From the cell containing the given text, extract its center point as [x, y] coordinate. 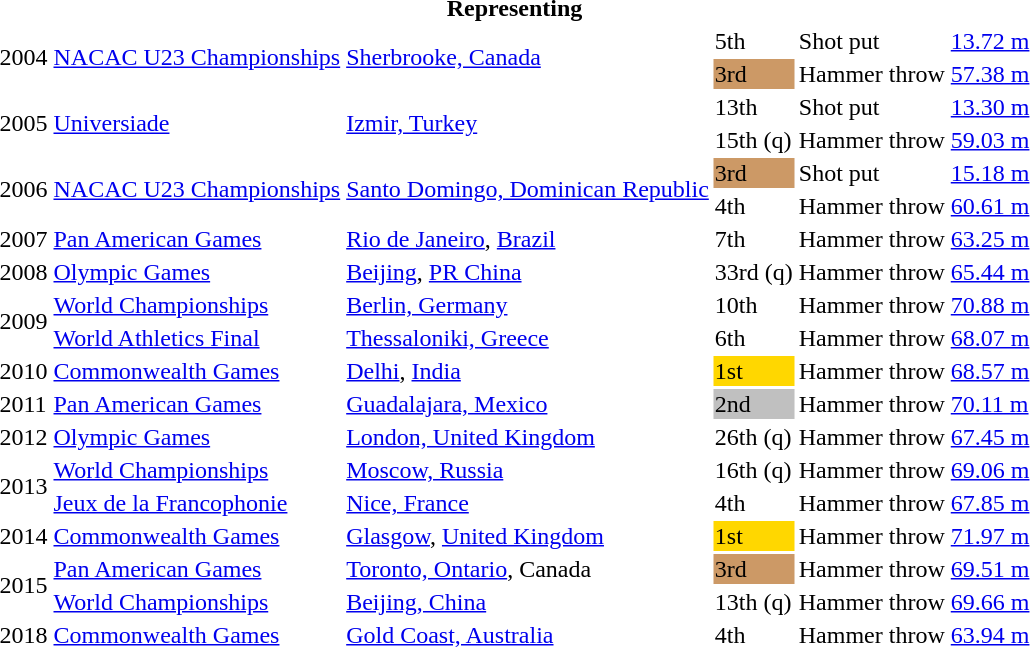
5th [754, 41]
Sherbrooke, Canada [528, 58]
13th [754, 107]
Guadalajara, Mexico [528, 404]
Universiade [197, 124]
2nd [754, 404]
London, United Kingdom [528, 437]
Moscow, Russia [528, 470]
Beijing, PR China [528, 272]
Berlin, Germany [528, 305]
Izmir, Turkey [528, 124]
World Athletics Final [197, 338]
26th (q) [754, 437]
6th [754, 338]
15th (q) [754, 140]
Santo Domingo, Dominican Republic [528, 190]
10th [754, 305]
Glasgow, United Kingdom [528, 536]
Thessaloniki, Greece [528, 338]
Jeux de la Francophonie [197, 503]
7th [754, 239]
33rd (q) [754, 272]
Rio de Janeiro, Brazil [528, 239]
Delhi, India [528, 371]
Beijing, China [528, 602]
Toronto, Ontario, Canada [528, 569]
16th (q) [754, 470]
13th (q) [754, 602]
Nice, France [528, 503]
